Scan for the cell matching the given text and deliver its (X, Y) coordinate at center. 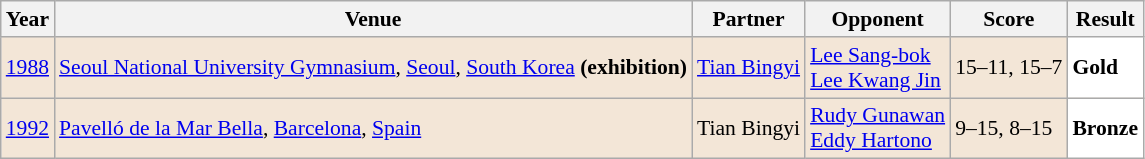
Partner (748, 19)
1988 (28, 68)
Pavelló de la Mar Bella, Barcelona, Spain (373, 128)
Venue (373, 19)
Opponent (878, 19)
Bronze (1105, 128)
Result (1105, 19)
Year (28, 19)
Lee Sang-bok Lee Kwang Jin (878, 68)
Rudy Gunawan Eddy Hartono (878, 128)
Score (1008, 19)
15–11, 15–7 (1008, 68)
Gold (1105, 68)
1992 (28, 128)
Seoul National University Gymnasium, Seoul, South Korea (exhibition) (373, 68)
9–15, 8–15 (1008, 128)
